Provide the [X, Y] coordinate of the cell's center where the given text is located.  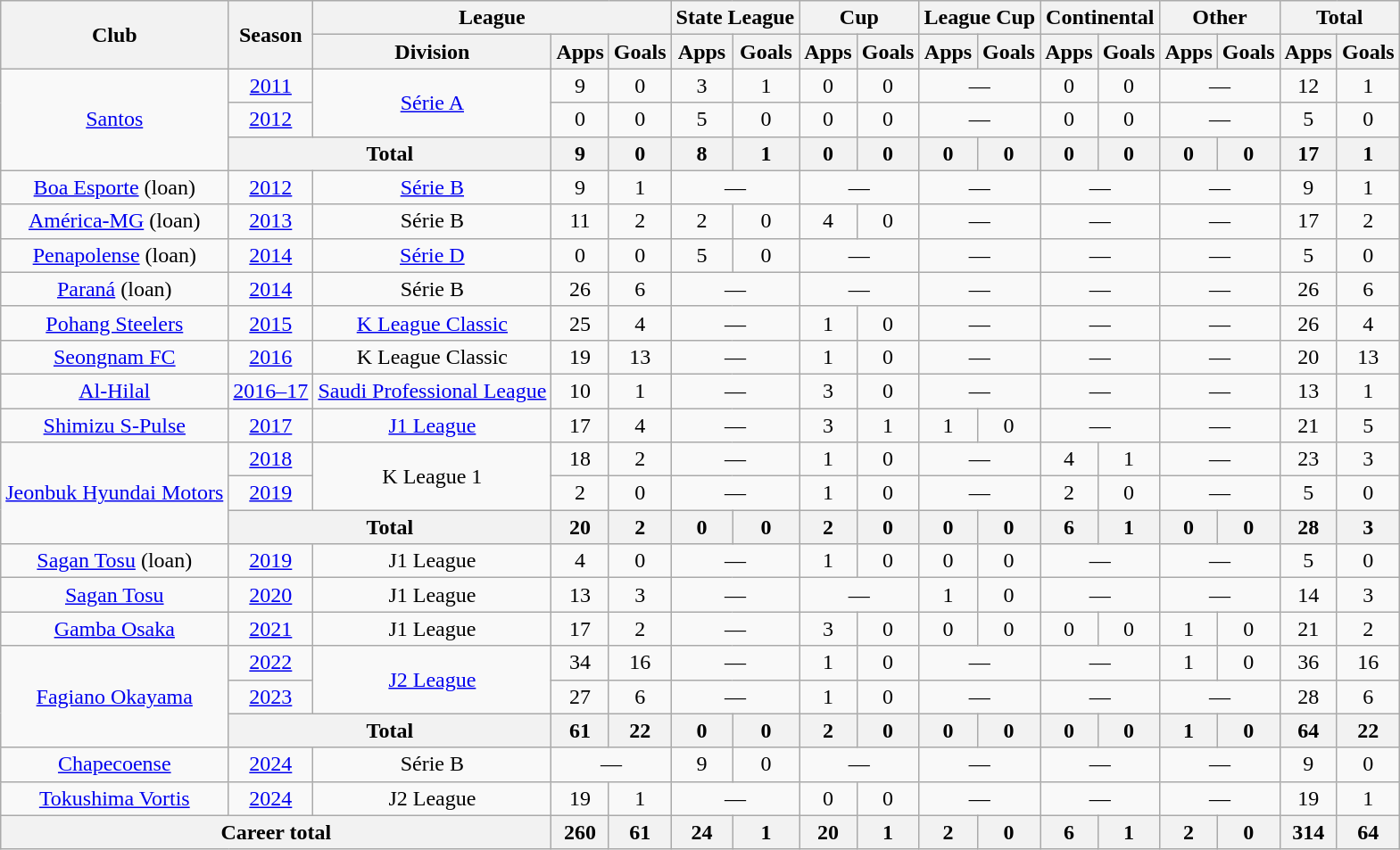
260 [580, 832]
2013 [271, 221]
Pohang Steelers [114, 323]
Tokushima Vortis [114, 798]
27 [580, 697]
Gamba Osaka [114, 629]
25 [580, 323]
Jeonbuk Hyundai Motors [114, 493]
2021 [271, 629]
10 [580, 391]
League [493, 18]
2017 [271, 425]
2022 [271, 663]
Career total [277, 832]
11 [580, 221]
2016 [271, 357]
Shimizu S-Pulse [114, 425]
18 [580, 459]
Santos [114, 120]
2023 [271, 697]
8 [701, 153]
Boa Esporte (loan) [114, 187]
Penapolense (loan) [114, 255]
36 [1308, 663]
Chapecoense [114, 764]
2011 [271, 86]
24 [701, 832]
14 [1308, 595]
América-MG (loan) [114, 221]
State League [735, 18]
Sagan Tosu (loan) [114, 561]
23 [1308, 459]
2018 [271, 459]
Seongnam FC [114, 357]
Cup [859, 18]
Club [114, 35]
Season [271, 35]
Saudi Professional League [432, 391]
2016–17 [271, 391]
2015 [271, 323]
314 [1308, 832]
2020 [271, 595]
Paraná (loan) [114, 289]
Série A [432, 103]
K League 1 [432, 476]
Sagan Tosu [114, 595]
12 [1308, 86]
Other [1220, 18]
Division [432, 52]
League Cup [980, 18]
Fagiano Okayama [114, 697]
Continental [1100, 18]
Série D [432, 255]
34 [580, 663]
Al-Hilal [114, 391]
